Output the [X, Y] coordinate of the center of the cell containing the given text.  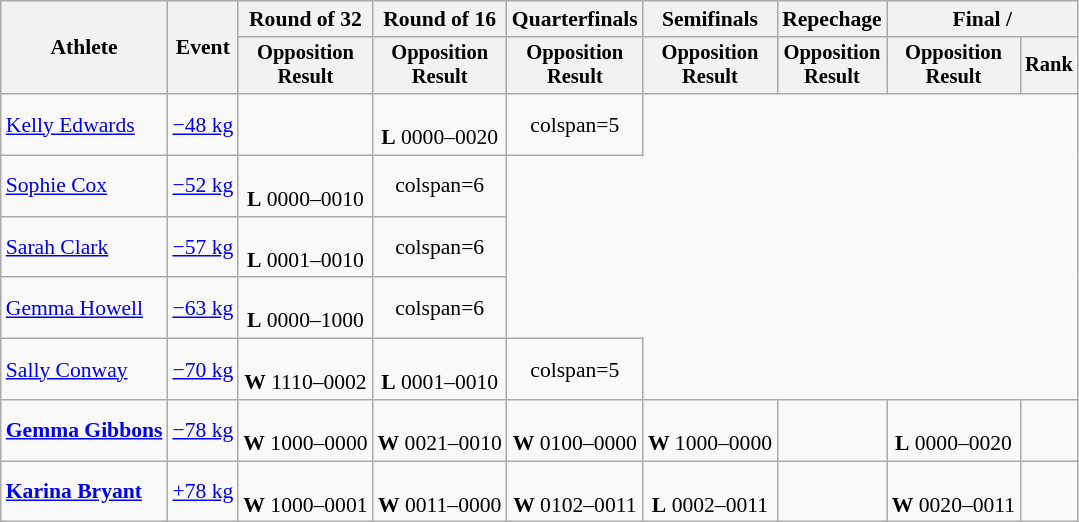
−57 kg [202, 248]
Sophie Cox [84, 186]
L 0000–0010 [305, 186]
Rank [1049, 66]
Sally Conway [84, 370]
+78 kg [202, 492]
Semifinals [710, 19]
−78 kg [202, 430]
Quarterfinals [575, 19]
L 0000–1000 [305, 308]
−70 kg [202, 370]
W 1000–0001 [305, 492]
Round of 16 [440, 19]
Athlete [84, 48]
−48 kg [202, 124]
W 0011–0000 [440, 492]
Round of 32 [305, 19]
W 1110–0002 [305, 370]
Gemma Howell [84, 308]
Gemma Gibbons [84, 430]
W 0021–0010 [440, 430]
L 0002–0011 [710, 492]
W 0100–0000 [575, 430]
W 0102–0011 [575, 492]
Karina Bryant [84, 492]
−63 kg [202, 308]
Final / [982, 19]
−52 kg [202, 186]
W 0020–0011 [954, 492]
Repechage [832, 19]
Sarah Clark [84, 248]
Event [202, 48]
Kelly Edwards [84, 124]
